Provide the [X, Y] coordinate of the cell's center where the given text is located.  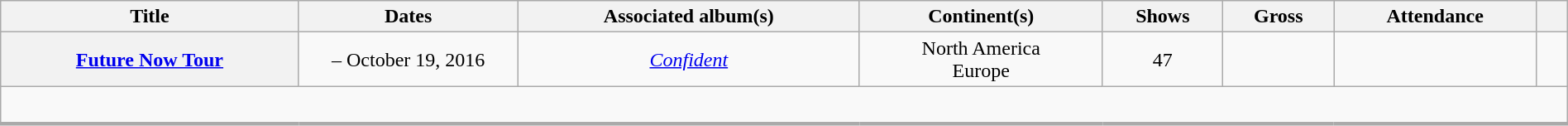
Associated album(s) [688, 17]
– October 19, 2016 [409, 60]
Title [150, 17]
Confident [688, 60]
Dates [409, 17]
North AmericaEurope [981, 60]
Gross [1279, 17]
Shows [1163, 17]
Continent(s) [981, 17]
Future Now Tour [150, 60]
Attendance [1435, 17]
47 [1163, 60]
